Output the (X, Y) coordinate of the center of the cell containing the given text.  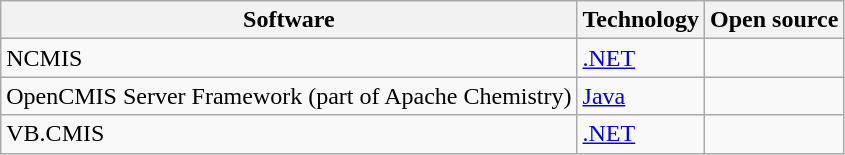
Technology (641, 20)
Open source (774, 20)
NCMIS (289, 58)
OpenCMIS Server Framework (part of Apache Chemistry) (289, 96)
Java (641, 96)
VB.CMIS (289, 134)
Software (289, 20)
